For the text-containing cell, return its midpoint in [X, Y] coordinate format. 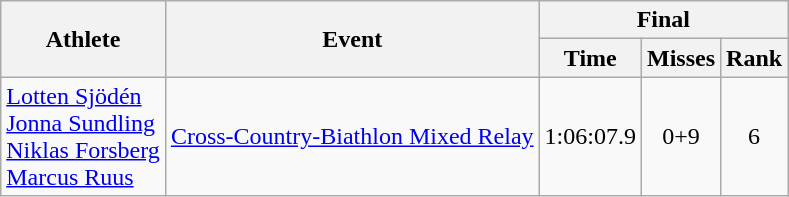
Time [590, 58]
Rank [754, 58]
Cross-Country-Biathlon Mixed Relay [352, 136]
Final [664, 20]
Lotten SjödénJonna SundlingNiklas ForsbergMarcus Ruus [84, 136]
6 [754, 136]
0+9 [680, 136]
Misses [680, 58]
Event [352, 39]
1:06:07.9 [590, 136]
Athlete [84, 39]
